From the cell containing the given text, extract its center point as [x, y] coordinate. 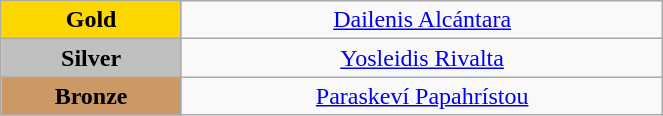
Bronze [92, 96]
Paraskeví Papahrístou [422, 96]
Gold [92, 20]
Dailenis Alcántara [422, 20]
Silver [92, 58]
Yosleidis Rivalta [422, 58]
